Locate the cell with the specified text and output its (X, Y) center coordinate. 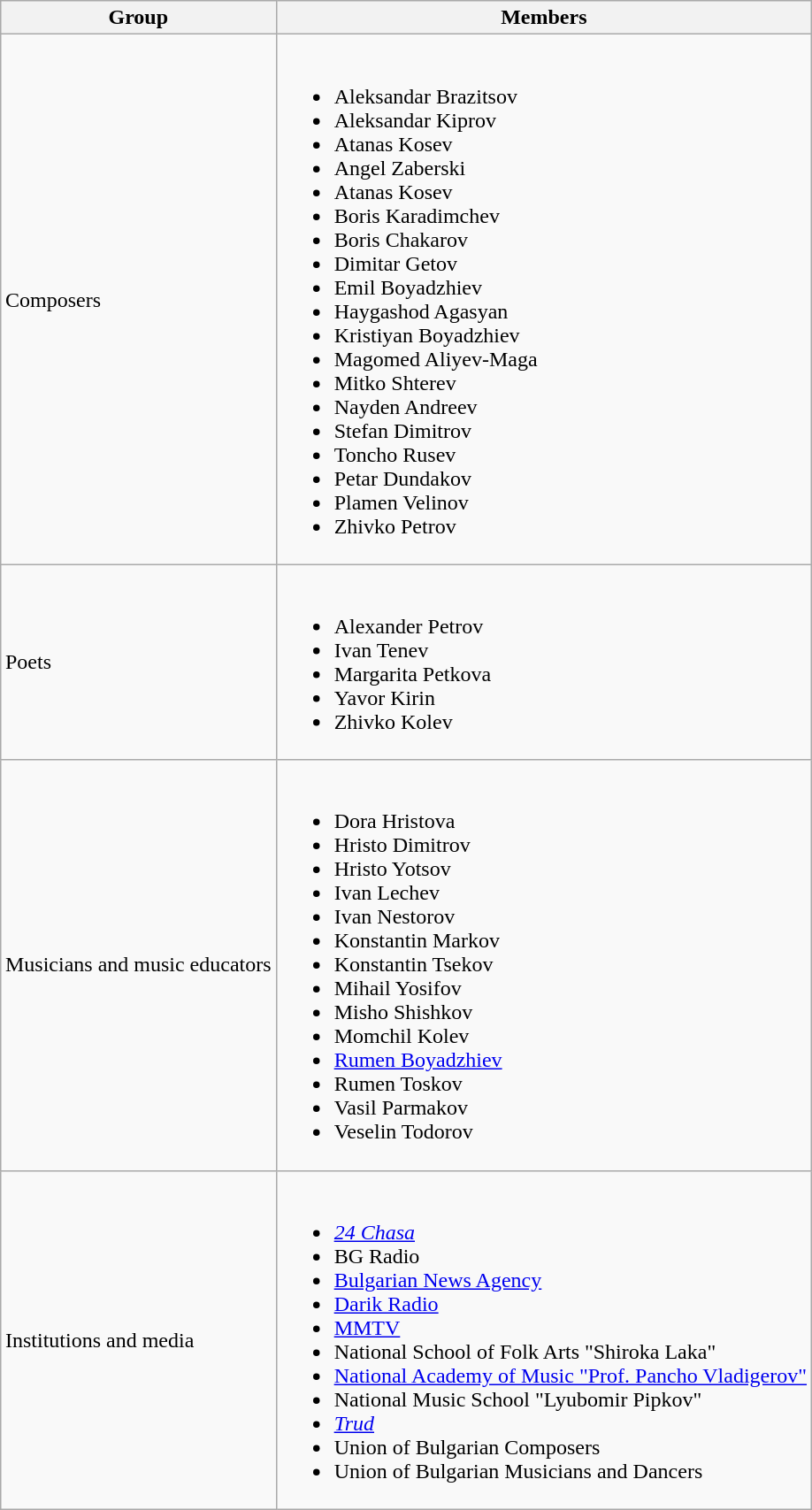
Musicians and music educators (138, 965)
Group (138, 18)
Members (543, 18)
Alexander PetrovIvan TenevMargarita PetkovaYavor KirinZhivko Kolev (543, 662)
Institutions and media (138, 1339)
Composers (138, 299)
Poets (138, 662)
